For the text-containing cell, return its midpoint in [x, y] coordinate format. 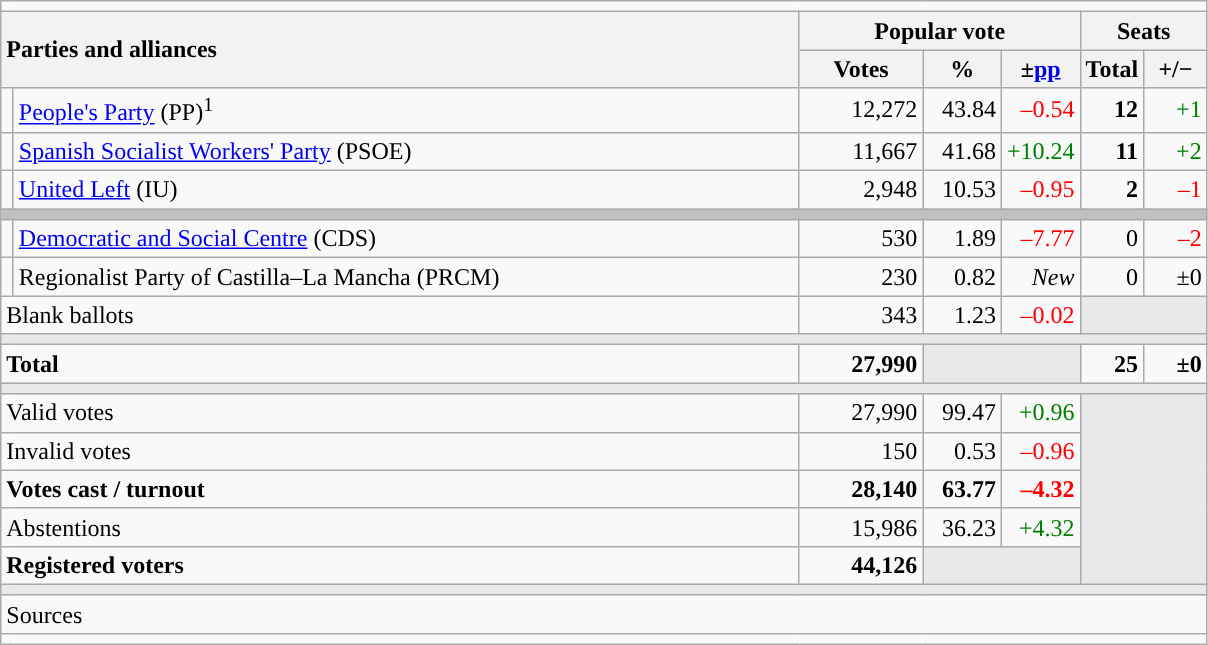
+0.96 [1040, 413]
11,667 [861, 151]
People's Party (PP)1 [406, 110]
15,986 [861, 527]
343 [861, 315]
United Left (IU) [406, 190]
41.68 [962, 151]
10.53 [962, 190]
+/− [1176, 69]
36.23 [962, 527]
–0.95 [1040, 190]
Spanish Socialist Workers' Party (PSOE) [406, 151]
±pp [1040, 69]
43.84 [962, 110]
–0.96 [1040, 451]
Regionalist Party of Castilla–La Mancha (PRCM) [406, 277]
Seats [1144, 31]
230 [861, 277]
99.47 [962, 413]
+2 [1176, 151]
–0.02 [1040, 315]
0.53 [962, 451]
Blank ballots [400, 315]
% [962, 69]
+4.32 [1040, 527]
12 [1112, 110]
Votes [861, 69]
11 [1112, 151]
New [1040, 277]
530 [861, 239]
12,272 [861, 110]
1.89 [962, 239]
Registered voters [400, 565]
Votes cast / turnout [400, 489]
–1 [1176, 190]
25 [1112, 364]
Abstentions [400, 527]
+1 [1176, 110]
Parties and alliances [400, 50]
150 [861, 451]
Democratic and Social Centre (CDS) [406, 239]
Invalid votes [400, 451]
1.23 [962, 315]
28,140 [861, 489]
Popular vote [940, 31]
–4.32 [1040, 489]
63.77 [962, 489]
+10.24 [1040, 151]
0.82 [962, 277]
Sources [604, 614]
44,126 [861, 565]
2 [1112, 190]
–2 [1176, 239]
–0.54 [1040, 110]
Valid votes [400, 413]
2,948 [861, 190]
–7.77 [1040, 239]
